Identify which cell holds the provided text, then report its (X, Y) central coordinate. 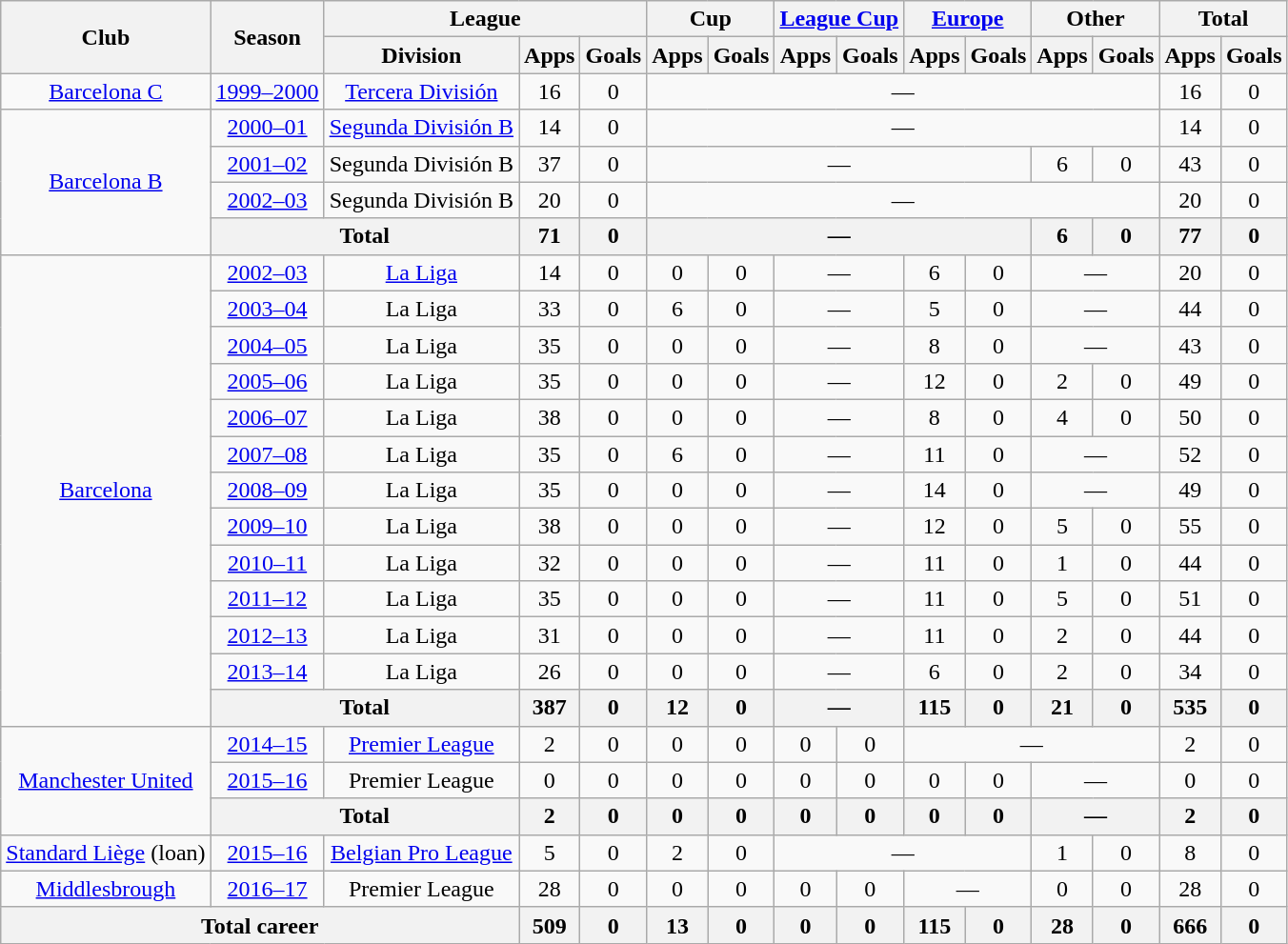
Barcelona (106, 490)
666 (1190, 925)
77 (1190, 236)
Belgian Pro League (421, 853)
1999–2000 (267, 91)
Standard Liège (loan) (106, 853)
55 (1190, 527)
2014–15 (267, 744)
2004–05 (267, 345)
13 (677, 925)
21 (1062, 708)
2010–11 (267, 563)
535 (1190, 708)
51 (1190, 599)
34 (1190, 672)
Other (1096, 19)
2001–02 (267, 164)
71 (550, 236)
2008–09 (267, 491)
Cup (711, 19)
2007–08 (267, 454)
387 (550, 708)
2012–13 (267, 635)
2006–07 (267, 417)
League (486, 19)
Total career (260, 925)
Barcelona B (106, 182)
33 (550, 309)
2003–04 (267, 309)
50 (1190, 417)
Season (267, 37)
37 (550, 164)
509 (550, 925)
2009–10 (267, 527)
26 (550, 672)
League Cup (839, 19)
2000–01 (267, 128)
Tercera División (421, 91)
4 (1062, 417)
Middlesbrough (106, 889)
Europe (968, 19)
2016–17 (267, 889)
Manchester United (106, 780)
2013–14 (267, 672)
32 (550, 563)
52 (1190, 454)
Barcelona C (106, 91)
2005–06 (267, 381)
31 (550, 635)
Club (106, 37)
2011–12 (267, 599)
Division (421, 55)
